Scan for the cell matching the given text and deliver its (X, Y) coordinate at center. 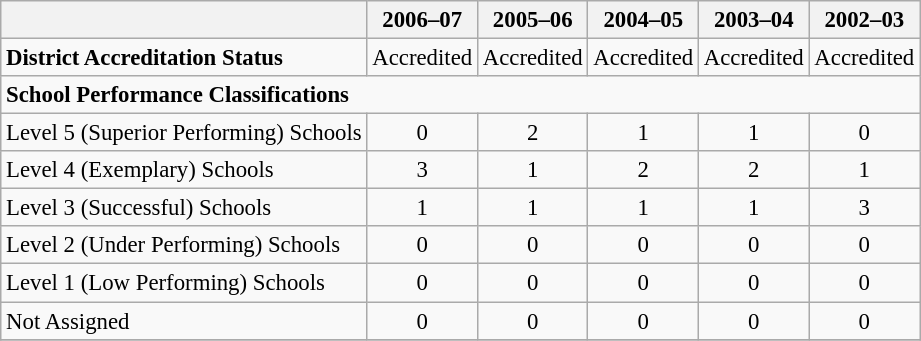
Level 3 (Successful) Schools (184, 208)
District Accreditation Status (184, 58)
Level 5 (Superior Performing) Schools (184, 133)
Level 4 (Exemplary) Schools (184, 170)
2004–05 (644, 20)
Level 2 (Under Performing) Schools (184, 245)
School Performance Classifications (460, 95)
Level 1 (Low Performing) Schools (184, 283)
Not Assigned (184, 321)
2003–04 (754, 20)
2002–03 (864, 20)
2005–06 (532, 20)
2006–07 (422, 20)
